Scan for the cell matching the given text and deliver its (X, Y) coordinate at center. 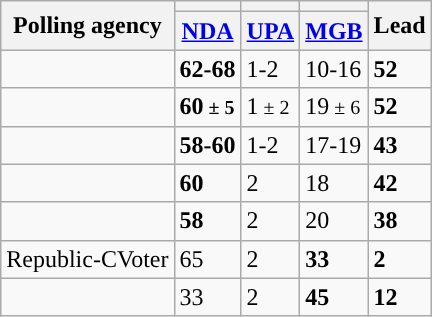
MGB (334, 31)
17-19 (334, 145)
65 (208, 259)
12 (400, 297)
NDA (208, 31)
62-68 (208, 69)
58 (208, 221)
Polling agency (88, 26)
45 (334, 297)
10-16 (334, 69)
42 (400, 183)
Lead (400, 26)
18 (334, 183)
1 ± 2 (270, 107)
43 (400, 145)
58-60 (208, 145)
Republic-CVoter (88, 259)
60 ± 5 (208, 107)
38 (400, 221)
20 (334, 221)
UPA (270, 31)
19 ± 6 (334, 107)
60 (208, 183)
